Pinpoint the cell where the given text exists, returning its (x, y) midpoint coordinate. 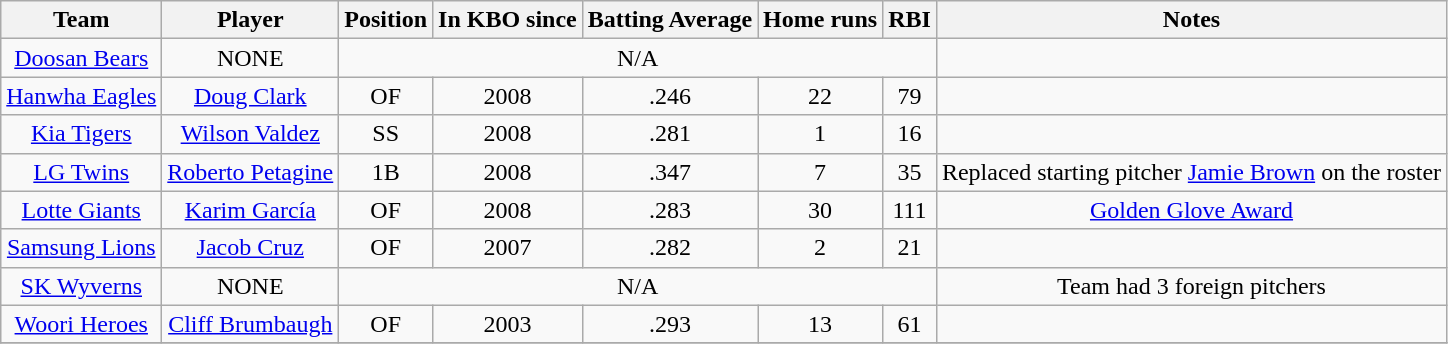
Batting Average (670, 20)
Hanwha Eagles (82, 96)
1 (820, 134)
7 (820, 172)
RBI (910, 20)
Karim García (250, 210)
In KBO since (508, 20)
.347 (670, 172)
.246 (670, 96)
Lotte Giants (82, 210)
79 (910, 96)
.283 (670, 210)
SS (386, 134)
35 (910, 172)
Golden Glove Award (1191, 210)
.281 (670, 134)
Position (386, 20)
111 (910, 210)
Woori Heroes (82, 324)
Wilson Valdez (250, 134)
Notes (1191, 20)
LG Twins (82, 172)
2 (820, 248)
13 (820, 324)
SK Wyverns (82, 286)
2007 (508, 248)
Jacob Cruz (250, 248)
16 (910, 134)
2003 (508, 324)
Doosan Bears (82, 58)
Samsung Lions (82, 248)
22 (820, 96)
Kia Tigers (82, 134)
30 (820, 210)
Team (82, 20)
Home runs (820, 20)
Player (250, 20)
Team had 3 foreign pitchers (1191, 286)
Replaced starting pitcher Jamie Brown on the roster (1191, 172)
Roberto Petagine (250, 172)
Doug Clark (250, 96)
.293 (670, 324)
Cliff Brumbaugh (250, 324)
21 (910, 248)
.282 (670, 248)
61 (910, 324)
1B (386, 172)
